Return [x, y] of the center of cell containing provided text 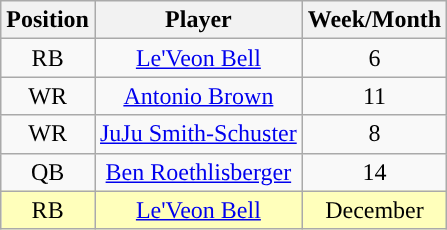
Antonio Brown [198, 96]
December [374, 210]
14 [374, 172]
JuJu Smith-Schuster [198, 134]
8 [374, 134]
6 [374, 58]
QB [48, 172]
Ben Roethlisberger [198, 172]
Player [198, 20]
Position [48, 20]
11 [374, 96]
Week/Month [374, 20]
